For the text-containing cell, return its midpoint in (X, Y) coordinate format. 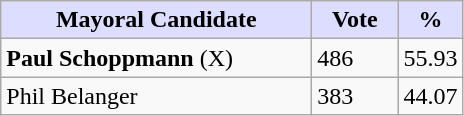
% (430, 20)
486 (355, 58)
Mayoral Candidate (156, 20)
55.93 (430, 58)
44.07 (430, 96)
Paul Schoppmann (X) (156, 58)
383 (355, 96)
Phil Belanger (156, 96)
Vote (355, 20)
